For the text-containing cell, return its midpoint in [x, y] coordinate format. 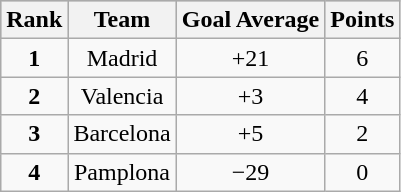
−29 [250, 172]
Barcelona [122, 134]
+3 [250, 96]
0 [362, 172]
Goal Average [250, 20]
Rank [34, 20]
Team [122, 20]
+21 [250, 58]
Points [362, 20]
1 [34, 58]
Valencia [122, 96]
+5 [250, 134]
Madrid [122, 58]
6 [362, 58]
3 [34, 134]
Pamplona [122, 172]
